Scan for the cell matching the given text and deliver its [X, Y] coordinate at center. 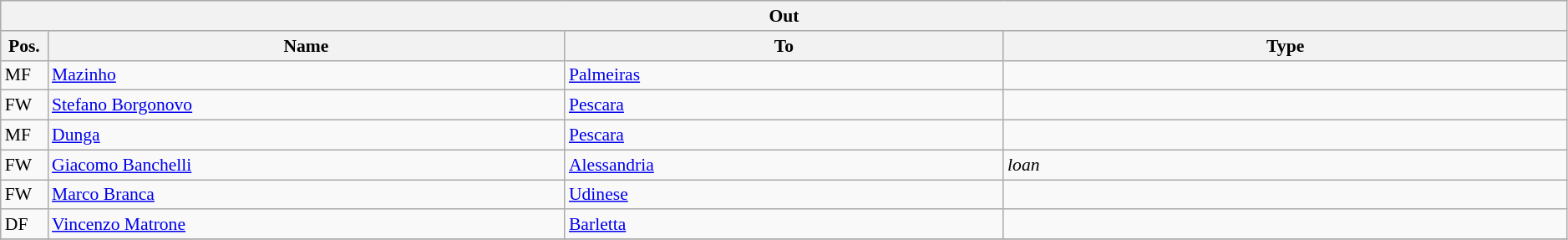
Type [1285, 46]
Alessandria [784, 165]
Dunga [306, 135]
Stefano Borgonovo [306, 105]
Udinese [784, 195]
Barletta [784, 225]
Marco Branca [306, 195]
Out [784, 16]
Pos. [24, 46]
To [784, 46]
Mazinho [306, 75]
Giacomo Banchelli [306, 165]
Vincenzo Matrone [306, 225]
loan [1285, 165]
DF [24, 225]
Name [306, 46]
Palmeiras [784, 75]
